Search for the cell housing the specified text and yield its (x, y) center coordinate. 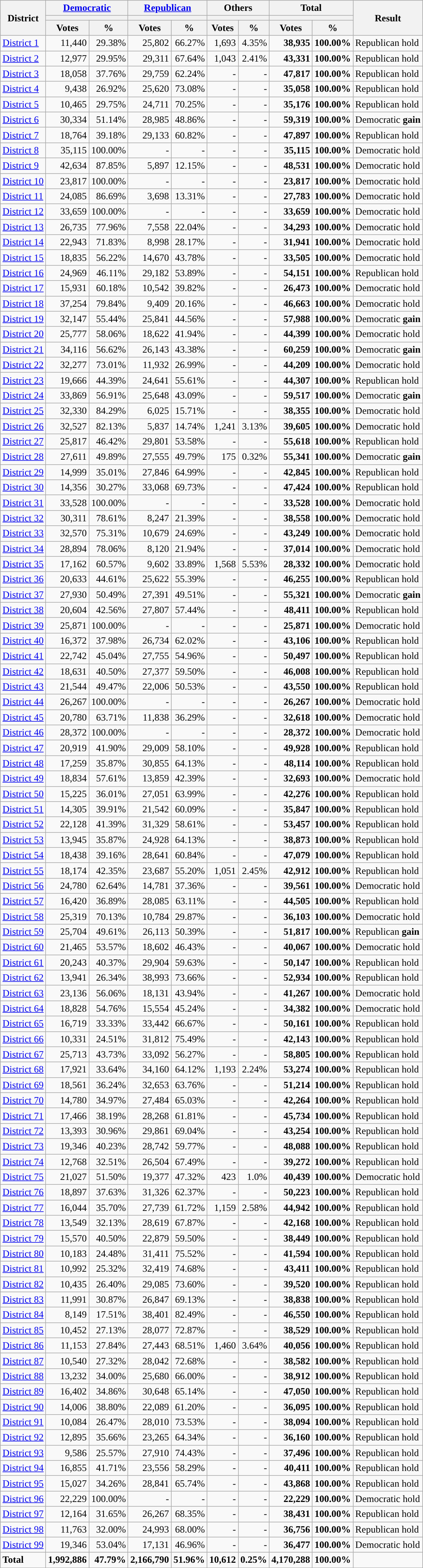
32.51% (109, 1161)
District 29 (23, 472)
District 34 (23, 549)
36,160 (291, 1438)
69.04% (189, 1131)
25,777 (68, 334)
34.00% (109, 1376)
51,214 (291, 1085)
55,618 (291, 442)
65.74% (189, 1483)
37,496 (291, 1453)
District 91 (23, 1422)
District 20 (23, 334)
District 26 (23, 426)
36.01% (109, 794)
33.89% (189, 564)
District 19 (23, 319)
35,847 (291, 809)
8,120 (150, 549)
65.03% (189, 1100)
16,719 (68, 1024)
8,149 (68, 1315)
36,103 (291, 917)
11,991 (68, 1299)
26.92% (109, 89)
2.41% (254, 58)
District 53 (23, 840)
42,264 (291, 1100)
49.51% (189, 595)
2.24% (254, 1070)
26,847 (150, 1299)
55.44% (109, 319)
60.57% (109, 564)
38,912 (291, 1376)
District 75 (23, 1177)
District 12 (23, 212)
District 17 (23, 288)
41,267 (291, 993)
35.01% (109, 472)
District 69 (23, 1085)
District 61 (23, 963)
73.01% (109, 365)
41.90% (109, 748)
5,897 (150, 165)
17,921 (68, 1070)
District 24 (23, 395)
38,582 (291, 1361)
34,293 (291, 227)
45,734 (291, 1116)
22,128 (68, 824)
27,910 (150, 1453)
21,465 (68, 947)
15,225 (68, 794)
10,542 (150, 288)
14,305 (68, 809)
District 46 (23, 733)
27,739 (150, 1208)
37,254 (68, 304)
27.32% (109, 1361)
36.24% (109, 1085)
10,540 (68, 1361)
District 1 (23, 43)
34,160 (150, 1070)
Republican gain (388, 932)
16,372 (68, 640)
57.44% (189, 610)
21,542 (150, 809)
13,549 (68, 1223)
District 25 (23, 411)
10,331 (68, 1039)
58.06% (109, 334)
16,420 (68, 901)
46,255 (291, 579)
63.76% (189, 1085)
26,734 (150, 640)
44.56% (189, 319)
District 43 (23, 687)
50,223 (291, 1192)
49.61% (109, 932)
23,136 (68, 993)
38.19% (109, 1116)
28,332 (291, 564)
9,602 (150, 564)
District 10 (23, 181)
48,114 (291, 763)
District 86 (23, 1345)
38,935 (291, 43)
16,402 (68, 1391)
12.15% (189, 165)
5,837 (150, 426)
20,604 (68, 610)
14,780 (68, 1100)
27,391 (150, 595)
26.47% (109, 1422)
4,170,288 (291, 1560)
39.82% (189, 288)
District 13 (23, 227)
43.78% (189, 258)
32,330 (68, 411)
District 48 (23, 763)
0.25% (254, 1560)
16,855 (68, 1468)
25.32% (109, 1269)
26.99% (189, 365)
54.96% (189, 656)
58.10% (189, 748)
30.27% (109, 488)
48.86% (189, 120)
70.13% (109, 917)
District 38 (23, 610)
67.49% (189, 1161)
25,713 (68, 1054)
District 98 (23, 1529)
District 30 (23, 488)
43,411 (291, 1269)
29,009 (150, 748)
24,641 (150, 380)
3.64% (254, 1345)
District 41 (23, 656)
District 51 (23, 809)
55,341 (291, 457)
71.83% (109, 242)
16,044 (68, 1208)
District 89 (23, 1391)
10,435 (68, 1284)
24,085 (68, 196)
44.61% (109, 579)
29.38% (109, 43)
1,460 (222, 1345)
61.72% (189, 1208)
22.04% (189, 227)
12,977 (68, 58)
District 44 (23, 702)
District 36 (23, 579)
7,558 (150, 227)
18,835 (68, 258)
31,326 (150, 1192)
36,477 (291, 1545)
56.06% (109, 993)
14,999 (68, 472)
District 39 (23, 625)
District 95 (23, 1483)
79.84% (109, 304)
65.14% (189, 1391)
11,838 (150, 717)
1,693 (222, 43)
District 8 (23, 150)
54,151 (291, 273)
District 42 (23, 671)
District 85 (23, 1330)
67.64% (189, 58)
12,164 (68, 1514)
61.20% (189, 1407)
56.91% (109, 395)
35,058 (291, 89)
70.25% (189, 104)
15,570 (68, 1238)
1,992,886 (68, 1560)
18,602 (150, 947)
48,088 (291, 1146)
53.04% (109, 1545)
68.51% (189, 1345)
60.18% (109, 288)
42,143 (291, 1039)
51,817 (291, 932)
27,377 (150, 671)
31,812 (150, 1039)
1,043 (222, 58)
24.51% (109, 1039)
14,356 (68, 488)
9,409 (150, 304)
23,556 (150, 1468)
25,319 (68, 917)
38,094 (291, 1422)
74.68% (189, 1269)
38,449 (291, 1238)
38,993 (150, 978)
43,106 (291, 640)
60.09% (189, 809)
District 72 (23, 1131)
9,438 (68, 89)
37.76% (109, 74)
29,133 (150, 135)
58.29% (189, 1468)
28,985 (150, 120)
14.74% (189, 426)
24.48% (109, 1254)
33,068 (150, 488)
43.73% (109, 1054)
62.02% (189, 640)
28,077 (150, 1330)
33,869 (68, 395)
District 31 (23, 503)
District 68 (23, 1070)
55,321 (291, 595)
63.99% (189, 794)
29,182 (150, 273)
31,329 (150, 824)
63.71% (109, 717)
25,704 (68, 932)
1,193 (222, 1070)
55.20% (189, 870)
31,941 (291, 242)
50,161 (291, 1024)
29,311 (150, 58)
38,838 (291, 1299)
14,781 (150, 886)
2.45% (254, 870)
13,859 (150, 779)
25,802 (150, 43)
32,618 (291, 717)
28,641 (150, 855)
39,520 (291, 1284)
District 40 (23, 640)
60.82% (189, 135)
District 27 (23, 442)
87.85% (109, 165)
53,457 (291, 824)
22,943 (68, 242)
42,634 (68, 165)
64.12% (189, 1070)
38.80% (109, 1407)
62.64% (109, 886)
26,473 (291, 288)
32.13% (109, 1223)
13,232 (68, 1376)
District 59 (23, 932)
30.96% (109, 1131)
75.31% (109, 533)
26.40% (109, 1284)
28,042 (150, 1361)
42.56% (109, 610)
District 52 (23, 824)
District 80 (23, 1254)
21,544 (68, 687)
41.39% (109, 824)
Democratic (87, 8)
43.09% (189, 395)
33.33% (109, 1024)
33,442 (150, 1024)
29,861 (150, 1131)
84.29% (109, 411)
33,505 (291, 258)
18,561 (68, 1085)
67.87% (189, 1223)
44,399 (291, 334)
32,147 (68, 319)
35.70% (109, 1208)
District 37 (23, 595)
43,868 (291, 1483)
District 92 (23, 1438)
64.99% (189, 472)
43,249 (291, 533)
25,680 (150, 1376)
29,904 (150, 963)
82.13% (109, 426)
40,411 (291, 1468)
11,440 (68, 43)
District 67 (23, 1054)
District 49 (23, 779)
73.08% (189, 89)
District 73 (23, 1146)
27,930 (68, 595)
17,466 (68, 1116)
35,176 (291, 104)
40.23% (109, 1146)
28,619 (150, 1223)
27,443 (150, 1345)
District 32 (23, 518)
40,439 (291, 1177)
56.22% (109, 258)
42.39% (189, 779)
43.94% (189, 993)
District 3 (23, 74)
39,561 (291, 886)
13,945 (68, 840)
District 87 (23, 1361)
30,855 (150, 763)
26,113 (150, 932)
41.71% (109, 1468)
20,633 (68, 579)
36.29% (189, 717)
42.35% (109, 870)
32,693 (291, 779)
61.81% (189, 1116)
30.87% (109, 1299)
55.61% (189, 380)
56.62% (109, 349)
51.50% (109, 1177)
35.66% (109, 1438)
14,006 (68, 1407)
40,056 (291, 1345)
District 99 (23, 1545)
51.14% (109, 120)
10,784 (150, 917)
32,419 (150, 1269)
36.89% (109, 901)
33,092 (150, 1054)
60.84% (189, 855)
District 55 (23, 870)
13,393 (68, 1131)
32,527 (68, 426)
47,817 (291, 74)
34,382 (291, 1008)
10,992 (68, 1269)
73.53% (189, 1422)
28,010 (150, 1422)
9,586 (68, 1453)
District 58 (23, 917)
29.95% (109, 58)
0.32% (254, 457)
66.67% (189, 1024)
18,834 (68, 779)
District 15 (23, 258)
24,780 (68, 886)
25,622 (150, 579)
39,272 (291, 1161)
54.76% (109, 1008)
25,620 (150, 89)
37.98% (109, 640)
66.27% (189, 43)
13.31% (189, 196)
1,568 (222, 564)
37,014 (291, 549)
District 47 (23, 748)
8,247 (150, 518)
15,027 (68, 1483)
District 93 (23, 1453)
25,841 (150, 319)
48,531 (291, 165)
District 16 (23, 273)
29,759 (150, 74)
34.86% (109, 1391)
10,183 (68, 1254)
District 23 (23, 380)
28.17% (189, 242)
39,605 (291, 426)
District (23, 18)
District 60 (23, 947)
20,243 (68, 963)
33.64% (109, 1070)
34,116 (68, 349)
District 21 (23, 349)
District 57 (23, 901)
56.27% (189, 1054)
District 81 (23, 1269)
51.96% (189, 1560)
75.52% (189, 1254)
62.24% (189, 74)
22,742 (68, 656)
39.16% (109, 855)
73.60% (189, 1284)
15.71% (189, 411)
District 94 (23, 1468)
28,742 (150, 1146)
10,465 (68, 104)
32.00% (109, 1529)
District 78 (23, 1223)
46,008 (291, 671)
50,147 (291, 963)
District 77 (23, 1208)
63.11% (189, 901)
19,666 (68, 380)
28,085 (150, 901)
18,622 (150, 334)
District 88 (23, 1376)
53.58% (189, 442)
29.87% (189, 917)
2.58% (254, 1208)
District 71 (23, 1116)
39.18% (109, 135)
18,631 (68, 671)
District 97 (23, 1514)
District 66 (23, 1039)
27,611 (68, 457)
8,998 (150, 242)
66.00% (189, 1376)
423 (222, 1177)
22,006 (150, 687)
49.89% (109, 457)
District 28 (23, 457)
Result (388, 18)
86.69% (109, 196)
59,517 (291, 395)
18,131 (150, 993)
30,648 (150, 1391)
29,801 (150, 442)
40,067 (291, 947)
60,259 (291, 349)
27,755 (150, 656)
1,051 (222, 870)
25.57% (109, 1453)
20.16% (189, 304)
37.36% (189, 886)
38,529 (291, 1330)
13,941 (68, 978)
27.84% (109, 1345)
District 35 (23, 564)
District 4 (23, 89)
3,698 (150, 196)
11,763 (68, 1529)
27,846 (150, 472)
11,932 (150, 365)
25,648 (150, 395)
District 50 (23, 794)
47.32% (189, 1177)
27,807 (150, 610)
68.00% (189, 1529)
21.39% (189, 518)
32,570 (68, 533)
23,687 (150, 870)
District 14 (23, 242)
District 62 (23, 978)
District 18 (23, 304)
46.43% (189, 947)
47,897 (291, 135)
53,274 (291, 1070)
20,780 (68, 717)
43,254 (291, 1131)
42,845 (291, 472)
26.34% (109, 978)
18,828 (68, 1008)
59.63% (189, 963)
15,931 (68, 288)
District 22 (23, 365)
46,663 (291, 304)
32,653 (150, 1085)
District 45 (23, 717)
68.35% (189, 1514)
17,131 (150, 1545)
44,505 (291, 901)
50,497 (291, 656)
21,027 (68, 1177)
36,756 (291, 1529)
64.34% (189, 1438)
11,153 (68, 1345)
29.75% (109, 104)
Republican (168, 8)
18,058 (68, 74)
5.53% (254, 564)
72.68% (189, 1361)
27,783 (291, 196)
District 5 (23, 104)
175 (222, 457)
34.26% (109, 1483)
District 84 (23, 1315)
District 82 (23, 1284)
23,265 (150, 1438)
District 76 (23, 1192)
73.66% (189, 978)
41,594 (291, 1254)
30,334 (68, 120)
District 65 (23, 1024)
25,817 (68, 442)
27,051 (150, 794)
44,209 (291, 365)
12,895 (68, 1438)
24,969 (68, 273)
50.39% (189, 932)
46,550 (291, 1315)
47,079 (291, 855)
59,319 (291, 120)
District 79 (23, 1238)
14,670 (150, 258)
15,554 (150, 1008)
36,095 (291, 1407)
46.11% (109, 273)
30,311 (68, 518)
District 11 (23, 196)
38,355 (291, 411)
21.94% (189, 549)
48,411 (291, 610)
46.96% (189, 1545)
District 90 (23, 1407)
82.49% (189, 1315)
42,276 (291, 794)
20,919 (68, 748)
District 7 (23, 135)
43,550 (291, 687)
75.49% (189, 1039)
44,307 (291, 380)
47.79% (109, 1560)
18,897 (68, 1192)
27,555 (150, 457)
31,411 (150, 1254)
District 63 (23, 993)
District 70 (23, 1100)
24,711 (150, 104)
78.61% (109, 518)
47,424 (291, 488)
58.61% (189, 824)
41.94% (189, 334)
District 6 (23, 120)
18,438 (68, 855)
22,089 (150, 1407)
58,805 (291, 1054)
45.24% (189, 1008)
47,050 (291, 1391)
77.96% (109, 227)
74.43% (189, 1453)
2,166,790 (150, 1560)
22,879 (150, 1238)
40.37% (109, 963)
1.0% (254, 1177)
44,942 (291, 1208)
27,484 (150, 1100)
55.39% (189, 579)
District 96 (23, 1499)
38,401 (150, 1315)
District 64 (23, 1008)
District 56 (23, 886)
50.53% (189, 687)
37.63% (109, 1192)
34.97% (109, 1100)
Others (238, 8)
26,735 (68, 227)
19,377 (150, 1177)
69.13% (189, 1299)
46.42% (109, 442)
49.79% (189, 457)
24,928 (150, 840)
27.13% (109, 1330)
57.61% (109, 779)
3.13% (254, 426)
49.47% (109, 687)
District 54 (23, 855)
50.49% (109, 595)
24,993 (150, 1529)
10,452 (68, 1330)
12,768 (68, 1161)
42,168 (291, 1223)
District 33 (23, 533)
72.87% (189, 1330)
38,873 (291, 840)
28,894 (68, 549)
1,241 (222, 426)
42,912 (291, 870)
17,162 (68, 564)
44.39% (109, 380)
24.69% (189, 533)
53.89% (189, 273)
53.57% (109, 947)
57,988 (291, 319)
17,259 (68, 763)
28,841 (150, 1483)
59.77% (189, 1146)
District 74 (23, 1161)
45.04% (109, 656)
1,159 (222, 1208)
10,084 (68, 1422)
52,934 (291, 978)
26,143 (150, 349)
10,612 (222, 1560)
26,504 (150, 1161)
43.38% (189, 349)
District 83 (23, 1299)
38,558 (291, 518)
District 9 (23, 165)
District 2 (23, 58)
18,174 (68, 870)
10,679 (150, 533)
28,268 (150, 1116)
69.73% (189, 488)
49,928 (291, 748)
31.65% (109, 1514)
32,277 (68, 365)
62.37% (189, 1192)
29,085 (150, 1284)
38,431 (291, 1514)
6,025 (150, 411)
78.06% (109, 549)
4.35% (254, 43)
18,764 (68, 135)
43,331 (291, 58)
39.91% (109, 809)
17.51% (109, 1315)
